Find where the given text appears and provide that cell's center as [x, y] coordinate. 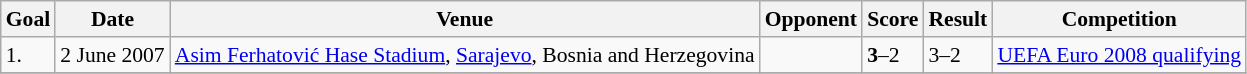
Date [112, 19]
Competition [1119, 19]
Venue [465, 19]
1. [28, 55]
Result [958, 19]
UEFA Euro 2008 qualifying [1119, 55]
Opponent [812, 19]
Asim Ferhatović Hase Stadium, Sarajevo, Bosnia and Herzegovina [465, 55]
Goal [28, 19]
Score [892, 19]
2 June 2007 [112, 55]
